Capture the cell that displays the provided text and extract its [x, y] central coordinate. 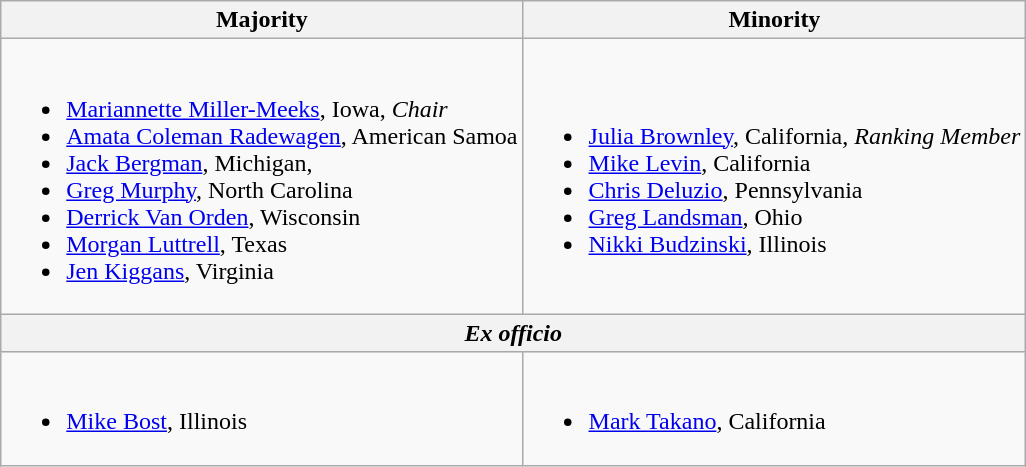
Mike Bost, Illinois [262, 408]
Ex officio [514, 333]
Majority [262, 20]
Julia Brownley, California, Ranking MemberMike Levin, CaliforniaChris Deluzio, PennsylvaniaGreg Landsman, OhioNikki Budzinski, Illinois [774, 176]
Mark Takano, California [774, 408]
Minority [774, 20]
